Output the (X, Y) coordinate of the center of the cell containing the given text.  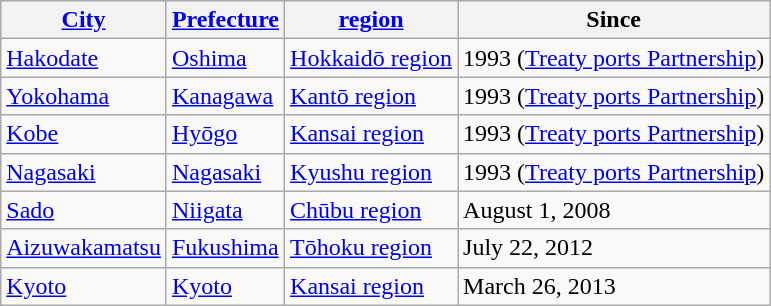
Hyōgo (225, 134)
Since (614, 20)
Sado (84, 210)
Tōhoku region (372, 248)
August 1, 2008 (614, 210)
Hokkaidō region (372, 58)
Kyushu region (372, 172)
Oshima (225, 58)
Prefecture (225, 20)
Chūbu region (372, 210)
region (372, 20)
March 26, 2013 (614, 286)
City (84, 20)
Kobe (84, 134)
Niigata (225, 210)
Aizuwakamatsu (84, 248)
Kantō region (372, 96)
Kanagawa (225, 96)
Fukushima (225, 248)
Hakodate (84, 58)
July 22, 2012 (614, 248)
Yokohama (84, 96)
